Find where the given text appears and provide that cell's center as [X, Y] coordinate. 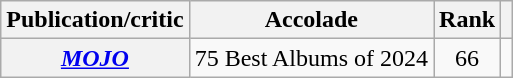
Accolade [311, 20]
Rank [468, 20]
MOJO [95, 58]
Publication/critic [95, 20]
75 Best Albums of 2024 [311, 58]
66 [468, 58]
